Output the (x, y) coordinate of the center of the cell containing the given text.  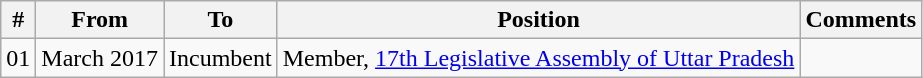
# (18, 20)
Position (538, 20)
March 2017 (100, 58)
01 (18, 58)
To (221, 20)
From (100, 20)
Member, 17th Legislative Assembly of Uttar Pradesh (538, 58)
Comments (861, 20)
Incumbent (221, 58)
